Capture the cell that displays the provided text and extract its (X, Y) central coordinate. 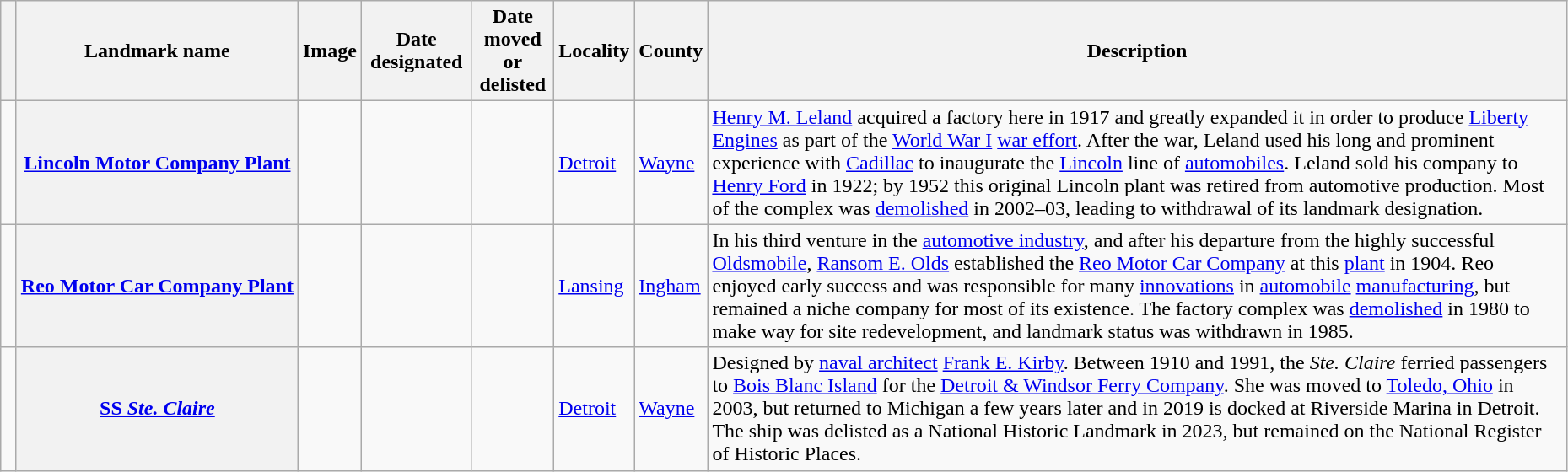
County (671, 51)
SS Ste. Claire (157, 409)
Ingham (671, 286)
Landmark name (157, 51)
Date movedor delisted (513, 51)
Image (329, 51)
Lansing (594, 286)
Reo Motor Car Company Plant (157, 286)
Locality (594, 51)
Description (1137, 51)
Lincoln Motor Company Plant (157, 163)
Date designated (417, 51)
